Locate the cell with the specified text and output its [X, Y] center coordinate. 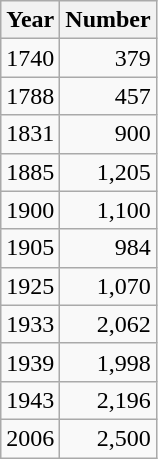
1831 [30, 134]
900 [108, 134]
1,998 [108, 362]
379 [108, 58]
1740 [30, 58]
2,500 [108, 438]
2,062 [108, 324]
1939 [30, 362]
1925 [30, 286]
457 [108, 96]
1943 [30, 400]
1933 [30, 324]
Number [108, 20]
2,196 [108, 400]
1788 [30, 96]
1900 [30, 210]
984 [108, 248]
1905 [30, 248]
Year [30, 20]
1885 [30, 172]
1,100 [108, 210]
1,205 [108, 172]
2006 [30, 438]
1,070 [108, 286]
